Determine the [x, y] coordinate at the center of the cell enclosing the given text.  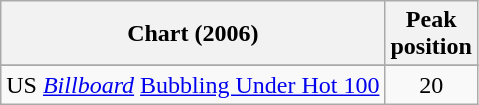
Peakposition [431, 34]
US Billboard Bubbling Under Hot 100 [193, 85]
Chart (2006) [193, 34]
20 [431, 85]
